Provide the [X, Y] coordinate of the cell's center where the given text is located.  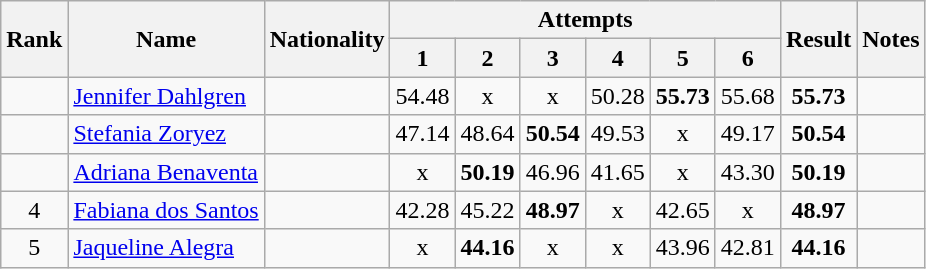
50.28 [618, 96]
Result [818, 39]
Rank [34, 39]
Nationality [327, 39]
3 [552, 58]
47.14 [422, 134]
Name [166, 39]
43.96 [682, 248]
Stefania Zoryez [166, 134]
41.65 [618, 172]
Jaqueline Alegra [166, 248]
55.68 [748, 96]
42.81 [748, 248]
Notes [891, 39]
48.64 [488, 134]
1 [422, 58]
42.65 [682, 210]
49.53 [618, 134]
46.96 [552, 172]
49.17 [748, 134]
Attempts [585, 20]
6 [748, 58]
54.48 [422, 96]
45.22 [488, 210]
Jennifer Dahlgren [166, 96]
43.30 [748, 172]
Fabiana dos Santos [166, 210]
42.28 [422, 210]
2 [488, 58]
Adriana Benaventa [166, 172]
